Search for the cell housing the specified text and yield its (x, y) center coordinate. 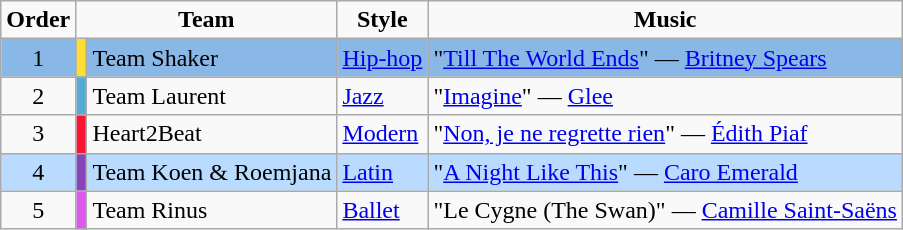
Team (206, 20)
Heart2Beat (212, 134)
"Imagine" — Glee (666, 96)
"A Night Like This" — Caro Emerald (666, 172)
Order (38, 20)
Modern (382, 134)
Team Rinus (212, 210)
Style (382, 20)
2 (38, 96)
3 (38, 134)
"Till The World Ends" — Britney Spears (666, 58)
Ballet (382, 210)
Team Laurent (212, 96)
"Le Cygne (The Swan)" — Camille Saint-Saëns (666, 210)
Jazz (382, 96)
Latin (382, 172)
Hip-hop (382, 58)
1 (38, 58)
Music (666, 20)
4 (38, 172)
5 (38, 210)
Team Koen & Roemjana (212, 172)
Team Shaker (212, 58)
"Non, je ne regrette rien" — Édith Piaf (666, 134)
